Pinpoint the cell where the given text exists, returning its [X, Y] midpoint coordinate. 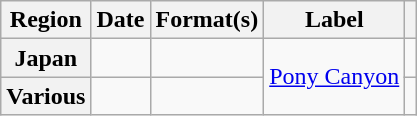
Japan [46, 58]
Pony Canyon [334, 77]
Format(s) [207, 20]
Region [46, 20]
Various [46, 96]
Date [120, 20]
Label [334, 20]
